Output the (x, y) coordinate of the center of the cell containing the given text.  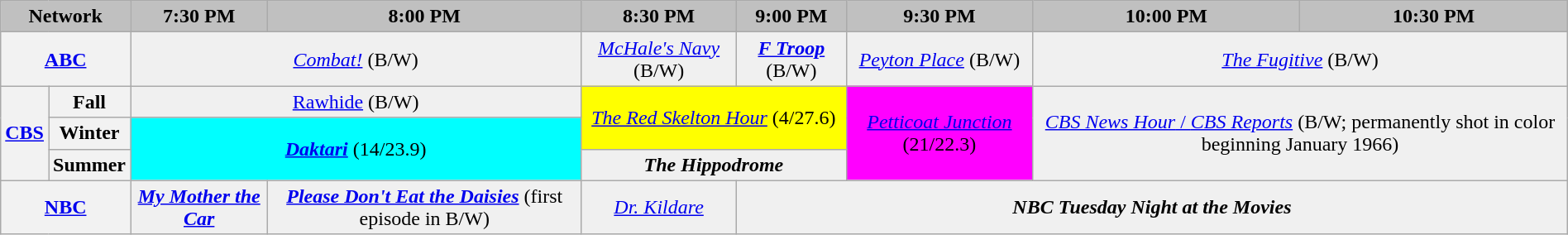
Peyton Place (B/W) (939, 60)
Combat! (B/W) (356, 60)
F Troop (B/W) (792, 60)
10:00 PM (1166, 17)
Dr. Kildare (659, 207)
Network (66, 17)
9:00 PM (792, 17)
The Fugitive (B/W) (1300, 60)
7:30 PM (199, 17)
Winter (89, 133)
CBS (25, 133)
Fall (89, 102)
Daktari (14/23.9) (356, 149)
ABC (66, 60)
The Red Skelton Hour (4/27.6) (715, 117)
My Mother the Car (199, 207)
Petticoat Junction (21/22.3) (939, 133)
8:00 PM (425, 17)
10:30 PM (1434, 17)
Rawhide (B/W) (356, 102)
NBC (66, 207)
The Hippodrome (715, 165)
CBS News Hour / CBS Reports (B/W; permanently shot in color beginning January 1966) (1300, 133)
NBC Tuesday Night at the Movies (1153, 207)
Summer (89, 165)
8:30 PM (659, 17)
McHale's Navy (B/W) (659, 60)
9:30 PM (939, 17)
Please Don't Eat the Daisies (first episode in B/W) (425, 207)
